Provide the [x, y] coordinate of the cell's center where the given text is located.  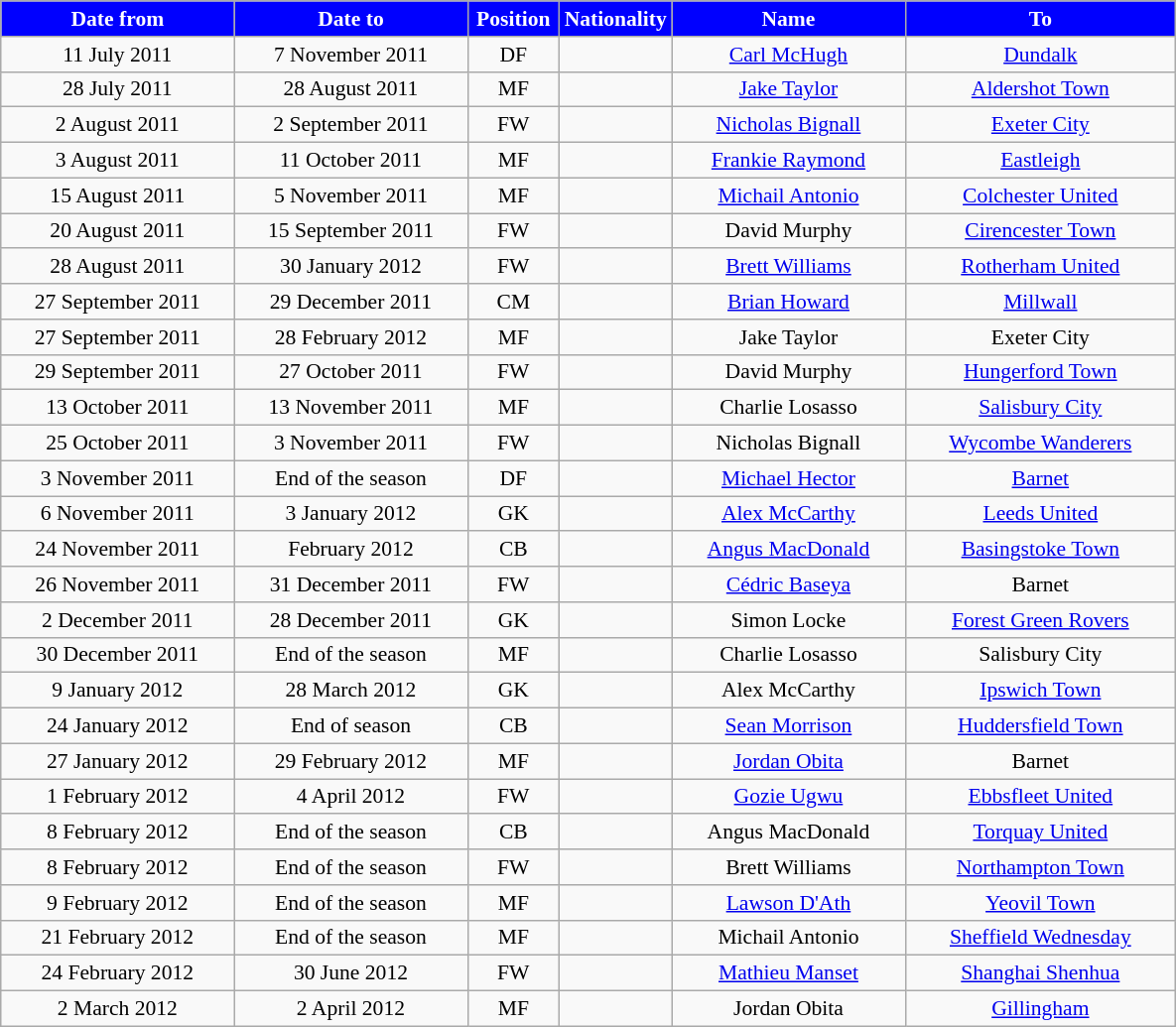
Simon Locke [788, 620]
Date to [351, 19]
20 August 2011 [117, 231]
11 October 2011 [351, 161]
Yeovil Town [1040, 903]
CM [514, 302]
Frankie Raymond [788, 161]
Hungerford Town [1040, 372]
27 October 2011 [351, 372]
26 November 2011 [117, 584]
30 January 2012 [351, 267]
Mathieu Manset [788, 973]
15 September 2011 [351, 231]
Huddersfield Town [1040, 726]
Shanghai Shenhua [1040, 973]
Position [514, 19]
30 June 2012 [351, 973]
Michael Hector [788, 478]
24 January 2012 [117, 726]
5 November 2011 [351, 195]
3 August 2011 [117, 161]
29 February 2012 [351, 761]
1 February 2012 [117, 797]
28 December 2011 [351, 620]
31 December 2011 [351, 584]
Dundalk [1040, 55]
27 January 2012 [117, 761]
9 January 2012 [117, 691]
21 February 2012 [117, 938]
28 July 2011 [117, 89]
Eastleigh [1040, 161]
2 December 2011 [117, 620]
28 March 2012 [351, 691]
3 January 2012 [351, 514]
28 February 2012 [351, 337]
15 August 2011 [117, 195]
Forest Green Rovers [1040, 620]
11 July 2011 [117, 55]
30 December 2011 [117, 655]
2 September 2011 [351, 125]
February 2012 [351, 550]
Gillingham [1040, 1009]
Basingstoke Town [1040, 550]
13 November 2011 [351, 408]
To [1040, 19]
Sean Morrison [788, 726]
Gozie Ugwu [788, 797]
4 April 2012 [351, 797]
29 December 2011 [351, 302]
Colchester United [1040, 195]
24 February 2012 [117, 973]
2 April 2012 [351, 1009]
Cirencester Town [1040, 231]
29 September 2011 [117, 372]
Millwall [1040, 302]
7 November 2011 [351, 55]
Date from [117, 19]
Aldershot Town [1040, 89]
Rotherham United [1040, 267]
Wycombe Wanderers [1040, 444]
9 February 2012 [117, 903]
Lawson D'Ath [788, 903]
Cédric Baseya [788, 584]
Name [788, 19]
Ebbsfleet United [1040, 797]
6 November 2011 [117, 514]
25 October 2011 [117, 444]
24 November 2011 [117, 550]
Ipswich Town [1040, 691]
Sheffield Wednesday [1040, 938]
2 August 2011 [117, 125]
End of season [351, 726]
Northampton Town [1040, 867]
13 October 2011 [117, 408]
Nationality [615, 19]
Carl McHugh [788, 55]
Torquay United [1040, 833]
Leeds United [1040, 514]
2 March 2012 [117, 1009]
Brian Howard [788, 302]
